Scan for the cell matching the given text and deliver its (X, Y) coordinate at center. 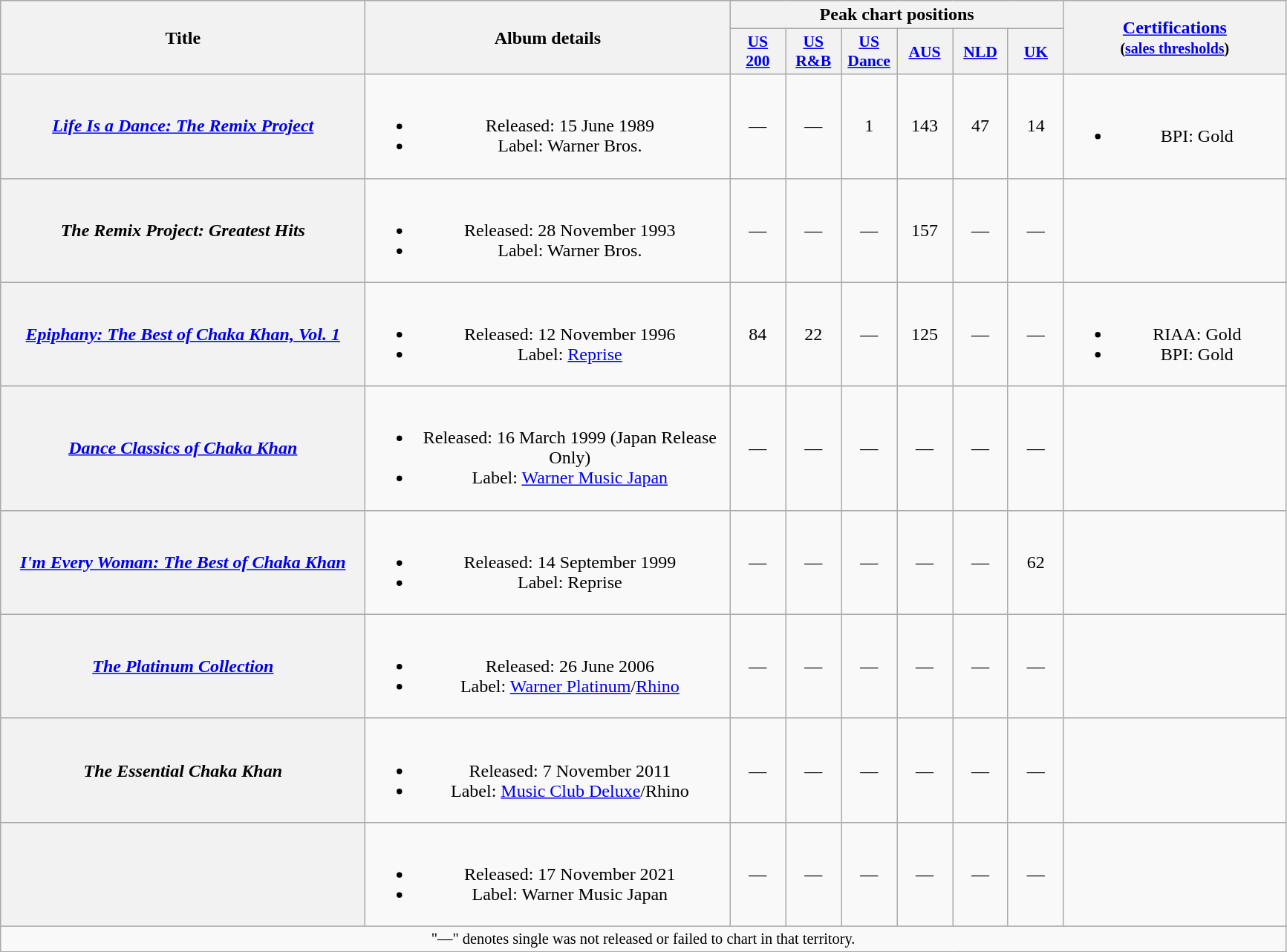
The Platinum Collection (183, 666)
1 (869, 126)
The Essential Chaka Khan (183, 770)
Life Is a Dance: The Remix Project (183, 126)
22 (814, 334)
143 (925, 126)
Released: 16 March 1999 (Japan Release Only)Label: Warner Music Japan (548, 449)
US R&B (814, 52)
RIAA: GoldBPI: Gold (1175, 334)
Released: 17 November 2021Label: Warner Music Japan (548, 874)
Epiphany: The Best of Chaka Khan, Vol. 1 (183, 334)
14 (1035, 126)
US Dance (869, 52)
Released: 15 June 1989Label: Warner Bros. (548, 126)
Released: 28 November 1993Label: Warner Bros. (548, 230)
Peak chart positions (897, 15)
Released: 26 June 2006Label: Warner Platinum/Rhino (548, 666)
Released: 7 November 2011Label: Music Club Deluxe/Rhino (548, 770)
AUS (925, 52)
47 (980, 126)
Released: 12 November 1996Label: Reprise (548, 334)
157 (925, 230)
US 200 (757, 52)
NLD (980, 52)
62 (1035, 562)
Released: 14 September 1999Label: Reprise (548, 562)
Dance Classics of Chaka Khan (183, 449)
Certifications(sales thresholds) (1175, 37)
Title (183, 37)
UK (1035, 52)
84 (757, 334)
"—" denotes single was not released or failed to chart in that territory. (643, 939)
I'm Every Woman: The Best of Chaka Khan (183, 562)
The Remix Project: Greatest Hits (183, 230)
BPI: Gold (1175, 126)
Album details (548, 37)
125 (925, 334)
